Determine the (x, y) coordinate at the center of the cell enclosing the given text.  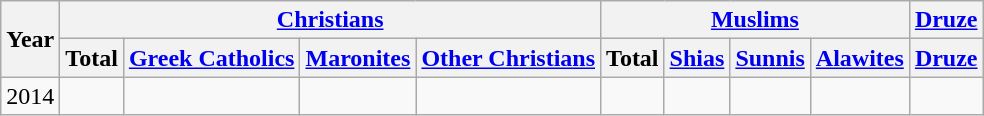
Shias (697, 58)
Other Christians (508, 58)
Alawites (860, 58)
Christians (330, 20)
Sunnis (770, 58)
2014 (30, 96)
Year (30, 39)
Maronites (358, 58)
Muslims (756, 20)
Greek Catholics (212, 58)
